Find where the given text appears and provide that cell's center as [x, y] coordinate. 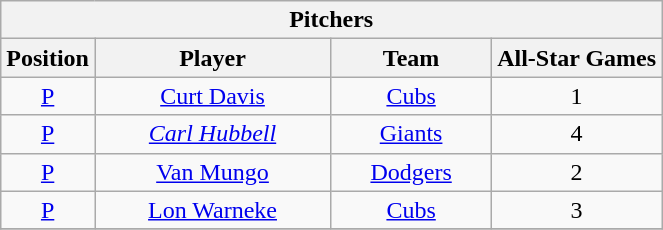
Giants [412, 134]
1 [577, 96]
Player [212, 58]
Lon Warneke [212, 210]
Position [48, 58]
Van Mungo [212, 172]
Dodgers [412, 172]
Curt Davis [212, 96]
3 [577, 210]
4 [577, 134]
All-Star Games [577, 58]
2 [577, 172]
Carl Hubbell [212, 134]
Team [412, 58]
Pitchers [332, 20]
